Extract the [x, y] coordinate from the center of the cell holding the provided text.  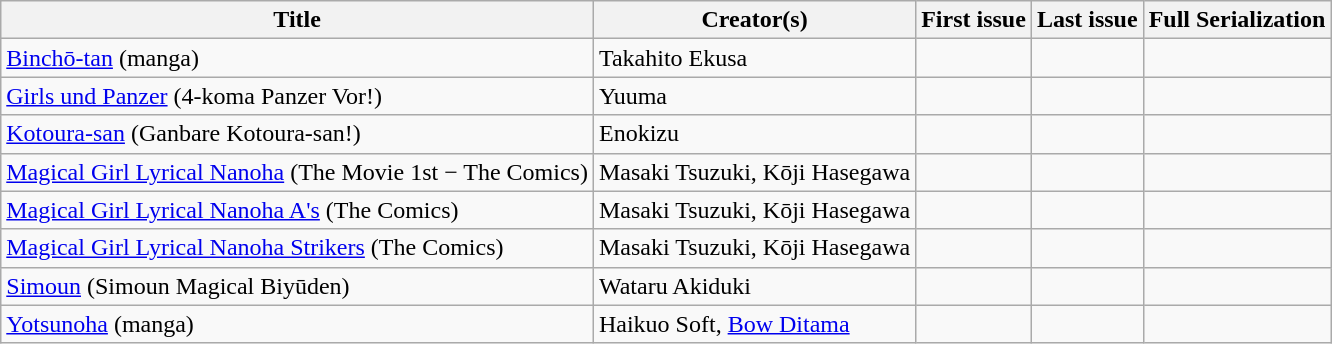
Haikuo Soft, Bow Ditama [754, 324]
Yuuma [754, 96]
Magical Girl Lyrical Nanoha Strikers (The Comics) [298, 248]
Title [298, 20]
Binchō-tan (manga) [298, 58]
Creator(s) [754, 20]
Kotoura-san (Ganbare Kotoura-san!) [298, 134]
Full Serialization [1237, 20]
Simoun (Simoun Magical Biyūden) [298, 286]
Wataru Akiduki [754, 286]
Girls und Panzer (4-koma Panzer Vor!) [298, 96]
Last issue [1087, 20]
Enokizu [754, 134]
Yotsunoha (manga) [298, 324]
First issue [974, 20]
Magical Girl Lyrical Nanoha A's (The Comics) [298, 210]
Takahito Ekusa [754, 58]
Magical Girl Lyrical Nanoha (The Movie 1st − The Comics) [298, 172]
